Return [x, y] of the center of cell containing provided text 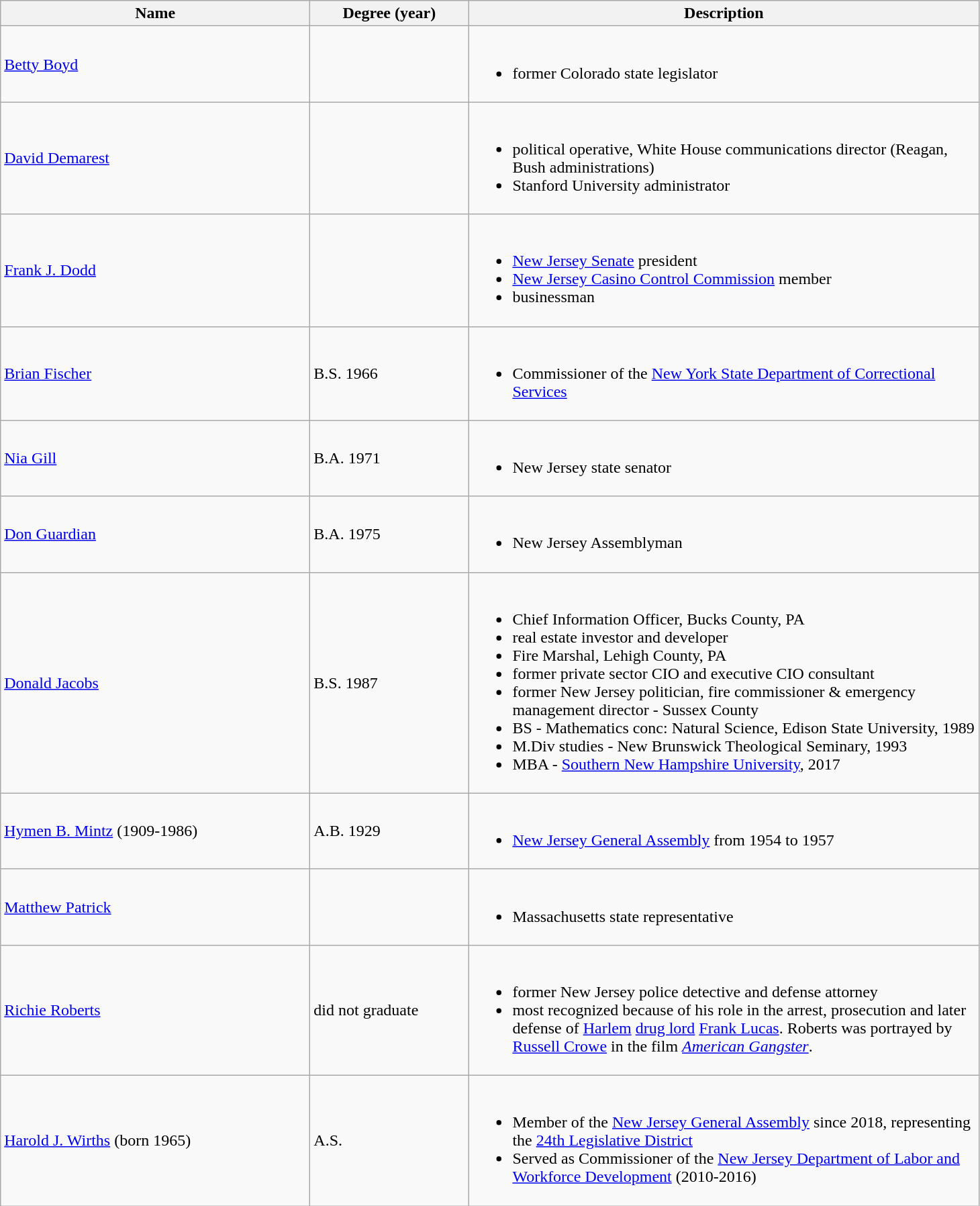
Nia Gill [156, 458]
A.S. [389, 1140]
Name [156, 13]
Commissioner of the New York State Department of Correctional Services [724, 373]
B.A. 1975 [389, 535]
Donald Jacobs [156, 682]
New Jersey Senate presidentNew Jersey Casino Control Commission memberbusinessman [724, 270]
B.S. 1966 [389, 373]
B.A. 1971 [389, 458]
Richie Roberts [156, 1010]
Betty Boyd [156, 64]
Degree (year) [389, 13]
New Jersey state senator [724, 458]
David Demarest [156, 158]
former Colorado state legislator [724, 64]
Don Guardian [156, 535]
B.S. 1987 [389, 682]
Description [724, 13]
A.B. 1929 [389, 831]
Harold J. Wirths (born 1965) [156, 1140]
political operative, White House communications director (Reagan, Bush administrations)Stanford University administrator [724, 158]
Frank J. Dodd [156, 270]
did not graduate [389, 1010]
Massachusetts state representative [724, 907]
Hymen B. Mintz (1909-1986) [156, 831]
Brian Fischer [156, 373]
Matthew Patrick [156, 907]
New Jersey General Assembly from 1954 to 1957 [724, 831]
New Jersey Assemblyman [724, 535]
